Pinpoint the cell where the given text exists, returning its (x, y) midpoint coordinate. 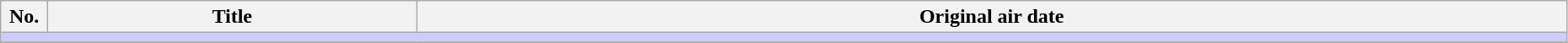
Title (232, 17)
No. (24, 17)
Original air date (992, 17)
